Search for the cell housing the specified text and yield its (X, Y) center coordinate. 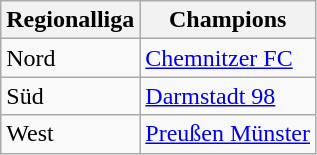
Champions (228, 20)
Darmstadt 98 (228, 96)
Chemnitzer FC (228, 58)
Nord (70, 58)
West (70, 134)
Süd (70, 96)
Preußen Münster (228, 134)
Regionalliga (70, 20)
